Determine the [x, y] coordinate at the center of the cell enclosing the given text.  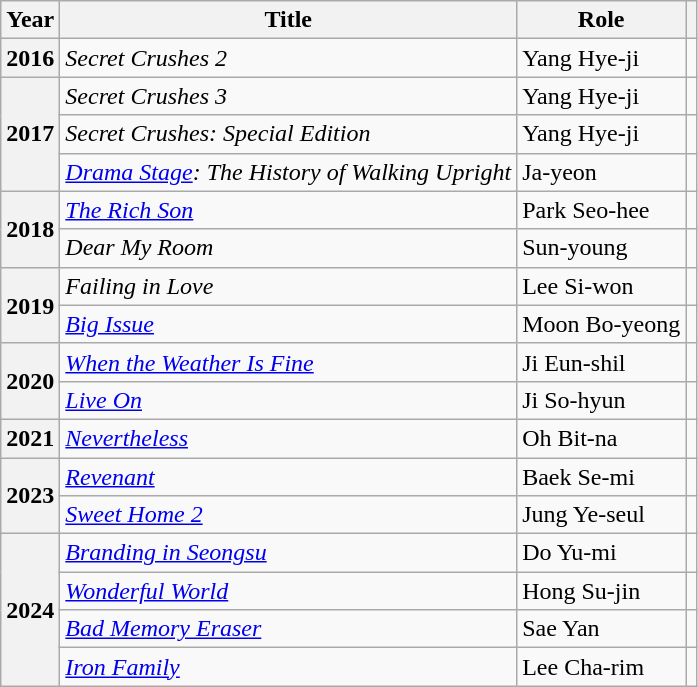
2021 [30, 438]
Drama Stage: The History of Walking Upright [288, 172]
Lee Cha-rim [602, 667]
Sae Yan [602, 629]
Year [30, 20]
Sweet Home 2 [288, 515]
2020 [30, 381]
Bad Memory Eraser [288, 629]
The Rich Son [288, 210]
Iron Family [288, 667]
When the Weather Is Fine [288, 362]
2017 [30, 134]
2023 [30, 496]
Failing in Love [288, 286]
Revenant [288, 477]
Secret Crushes: Special Edition [288, 134]
Baek Se-mi [602, 477]
2016 [30, 58]
Hong Su-jin [602, 591]
2018 [30, 229]
Park Seo-hee [602, 210]
Nevertheless [288, 438]
Branding in Seongsu [288, 553]
Moon Bo-yeong [602, 324]
Lee Si-won [602, 286]
Sun-young [602, 248]
Do Yu-mi [602, 553]
Big Issue [288, 324]
Ji Eun-shil [602, 362]
Oh Bit-na [602, 438]
Live On [288, 400]
Role [602, 20]
Ji So-hyun [602, 400]
Jung Ye-seul [602, 515]
Ja-yeon [602, 172]
Dear My Room [288, 248]
Secret Crushes 3 [288, 96]
2019 [30, 305]
2024 [30, 610]
Secret Crushes 2 [288, 58]
Title [288, 20]
Wonderful World [288, 591]
